Scan for the cell matching the given text and deliver its (x, y) coordinate at center. 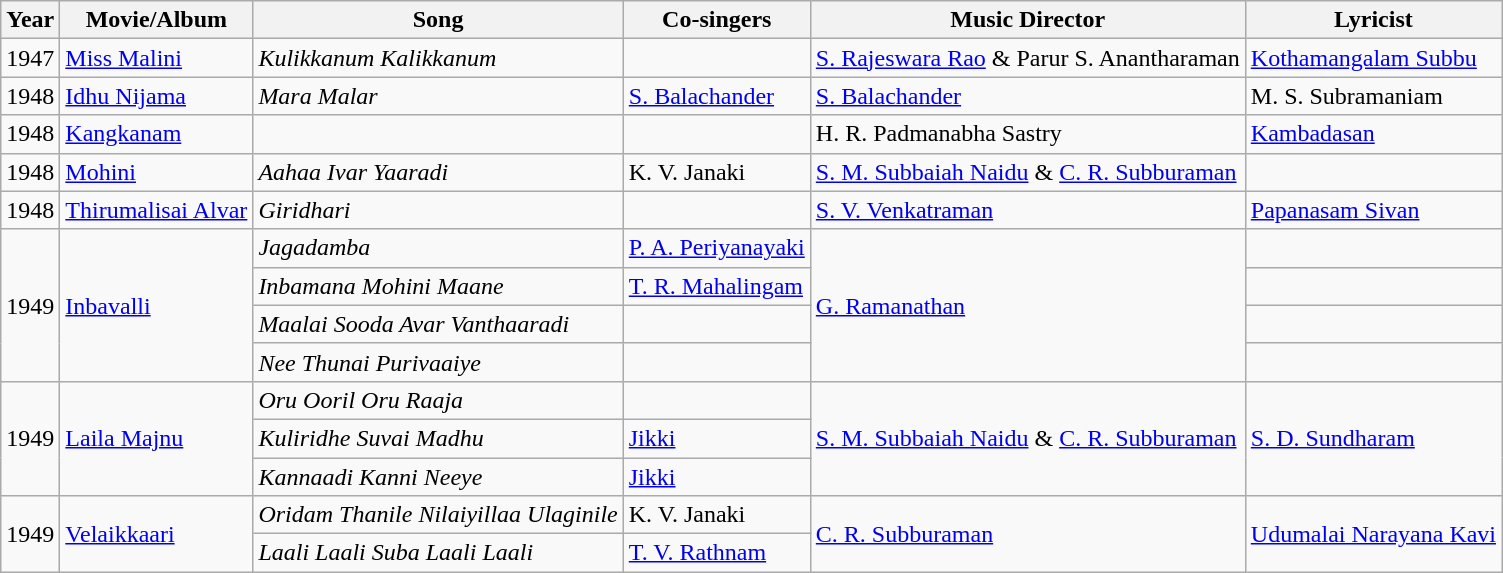
Laila Majnu (156, 438)
Jagadamba (438, 248)
Mohini (156, 172)
Kannaadi Kanni Neeye (438, 477)
Idhu Nijama (156, 96)
Movie/Album (156, 20)
Nee Thunai Purivaaiye (438, 362)
Aahaa Ivar Yaaradi (438, 172)
Maalai Sooda Avar Vanthaaradi (438, 324)
Music Director (1028, 20)
Song (438, 20)
Inbavalli (156, 305)
Udumalai Narayana Kavi (1373, 534)
S. D. Sundharam (1373, 438)
Giridhari (438, 210)
Year (30, 20)
H. R. Padmanabha Sastry (1028, 134)
T. R. Mahalingam (716, 286)
Mara Malar (438, 96)
Kuliridhe Suvai Madhu (438, 438)
Lyricist (1373, 20)
Thirumalisai Alvar (156, 210)
Papanasam Sivan (1373, 210)
Oru Ooril Oru Raaja (438, 400)
Velaikkaari (156, 534)
Oridam Thanile Nilaiyillaa Ulaginile (438, 515)
S. V. Venkatraman (1028, 210)
Kangkanam (156, 134)
Co-singers (716, 20)
1947 (30, 58)
Inbamana Mohini Maane (438, 286)
Kulikkanum Kalikkanum (438, 58)
G. Ramanathan (1028, 305)
M. S. Subramaniam (1373, 96)
S. Rajeswara Rao & Parur S. Anantharaman (1028, 58)
T. V. Rathnam (716, 553)
Kambadasan (1373, 134)
Kothamangalam Subbu (1373, 58)
C. R. Subburaman (1028, 534)
Miss Malini (156, 58)
Laali Laali Suba Laali Laali (438, 553)
P. A. Periyanayaki (716, 248)
